From the cell containing the given text, extract its center point as [X, Y] coordinate. 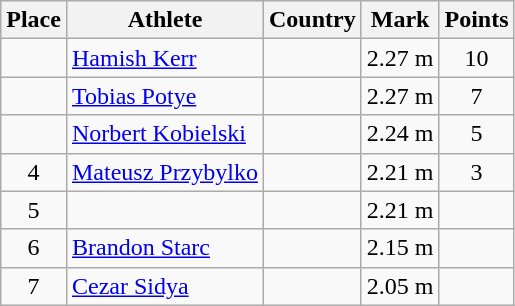
Mateusz Przybylko [164, 172]
Cezar Sidya [164, 286]
10 [476, 58]
2.05 m [400, 286]
Norbert Kobielski [164, 134]
Mark [400, 20]
Brandon Starc [164, 248]
Athlete [164, 20]
Points [476, 20]
6 [34, 248]
Place [34, 20]
2.15 m [400, 248]
Country [312, 20]
3 [476, 172]
Hamish Kerr [164, 58]
2.24 m [400, 134]
4 [34, 172]
Tobias Potye [164, 96]
